Return (x, y) of the center of cell containing provided text 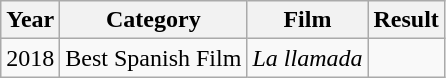
Best Spanish Film (154, 58)
La llamada (308, 58)
Year (30, 20)
Result (406, 20)
Film (308, 20)
Category (154, 20)
2018 (30, 58)
